Output the (X, Y) coordinate of the center of the cell containing the given text.  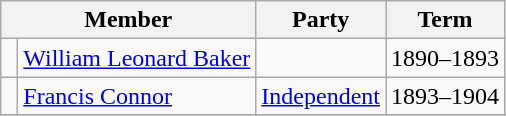
1893–1904 (446, 96)
Member (128, 20)
Term (446, 20)
Party (321, 20)
William Leonard Baker (137, 58)
Independent (321, 96)
Francis Connor (137, 96)
1890–1893 (446, 58)
